Provide the (x, y) coordinate of the cell's center where the given text is located.  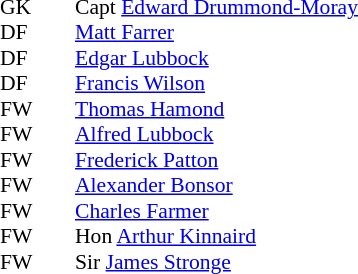
Matt Farrer (216, 33)
Edgar Lubbock (216, 58)
Thomas Hamond (216, 109)
Frederick Patton (216, 160)
Alexander Bonsor (216, 185)
Charles Farmer (216, 211)
Hon Arthur Kinnaird (216, 237)
Alfred Lubbock (216, 135)
Francis Wilson (216, 83)
